Return (X, Y) of the center of cell containing provided text 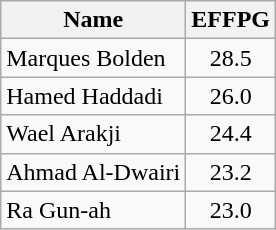
Name (94, 20)
28.5 (231, 58)
23.0 (231, 210)
Marques Bolden (94, 58)
Ra Gun-ah (94, 210)
26.0 (231, 96)
Wael Arakji (94, 134)
EFFPG (231, 20)
24.4 (231, 134)
23.2 (231, 172)
Ahmad Al-Dwairi (94, 172)
Hamed Haddadi (94, 96)
